For the text-containing cell, return its midpoint in [x, y] coordinate format. 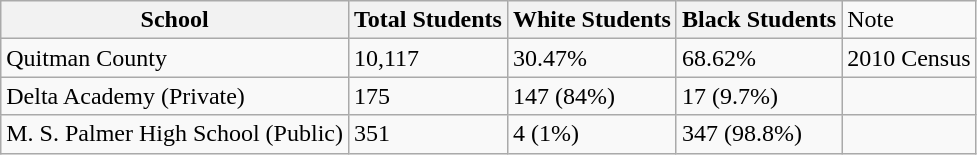
351 [428, 134]
Quitman County [175, 58]
68.62% [758, 58]
347 (98.8%) [758, 134]
4 (1%) [592, 134]
Total Students [428, 20]
Black Students [758, 20]
Delta Academy (Private) [175, 96]
M. S. Palmer High School (Public) [175, 134]
2010 Census [909, 58]
147 (84%) [592, 96]
30.47% [592, 58]
175 [428, 96]
Note [909, 20]
10,117 [428, 58]
17 (9.7%) [758, 96]
School [175, 20]
White Students [592, 20]
